Return the (X, Y) coordinate for the center point of the cell that contains the specified text.  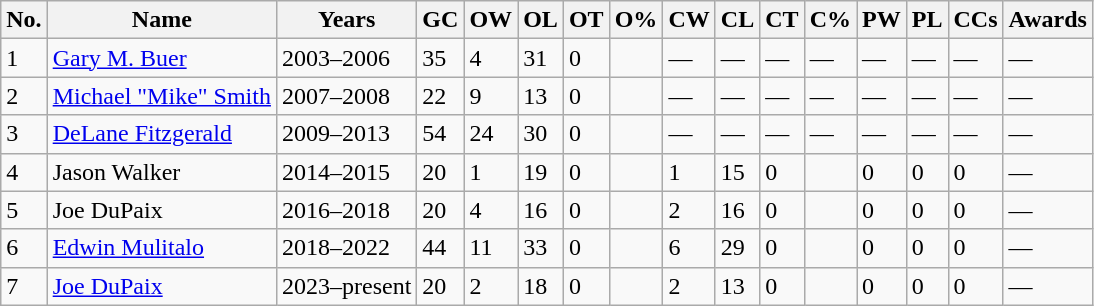
44 (440, 248)
2007–2008 (346, 96)
2014–2015 (346, 172)
PW (882, 20)
O% (636, 20)
2003–2006 (346, 58)
Name (162, 20)
19 (541, 172)
2018–2022 (346, 248)
PL (927, 20)
Jason Walker (162, 172)
CT (782, 20)
15 (737, 172)
Gary M. Buer (162, 58)
Years (346, 20)
11 (491, 248)
9 (491, 96)
C% (830, 20)
Awards (1048, 20)
3 (24, 134)
OL (541, 20)
CCs (976, 20)
DeLane Fitzgerald (162, 134)
7 (24, 286)
2009–2013 (346, 134)
OT (586, 20)
CW (689, 20)
CL (737, 20)
2016–2018 (346, 210)
Edwin Mulitalo (162, 248)
30 (541, 134)
Michael "Mike" Smith (162, 96)
GC (440, 20)
22 (440, 96)
33 (541, 248)
54 (440, 134)
29 (737, 248)
2023–present (346, 286)
24 (491, 134)
31 (541, 58)
18 (541, 286)
5 (24, 210)
35 (440, 58)
OW (491, 20)
No. (24, 20)
